Detect which cell encompasses the target text, then output its [X, Y] center coordinate. 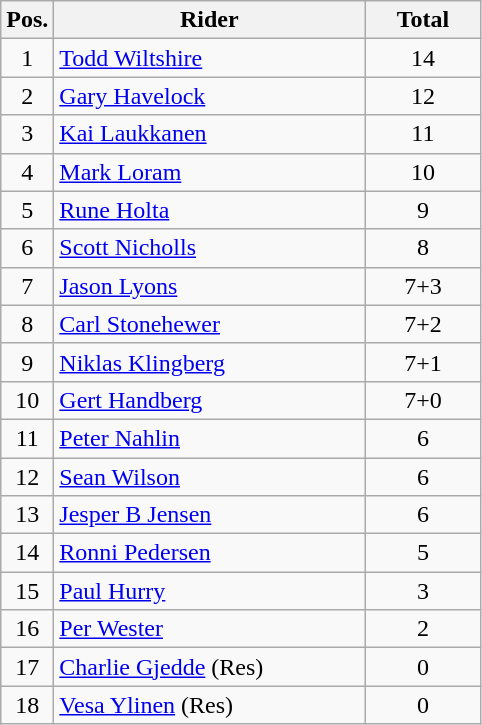
17 [28, 667]
Total [423, 20]
Per Wester [210, 629]
1 [28, 58]
Gary Havelock [210, 96]
15 [28, 591]
Vesa Ylinen (Res) [210, 705]
4 [28, 172]
Carl Stonehewer [210, 324]
Niklas Klingberg [210, 362]
13 [28, 515]
7 [28, 286]
7+1 [423, 362]
18 [28, 705]
Rune Holta [210, 210]
Ronni Pedersen [210, 553]
7+2 [423, 324]
Paul Hurry [210, 591]
Todd Wiltshire [210, 58]
Pos. [28, 20]
Rider [210, 20]
Sean Wilson [210, 477]
Jason Lyons [210, 286]
16 [28, 629]
Charlie Gjedde (Res) [210, 667]
Mark Loram [210, 172]
Gert Handberg [210, 400]
Kai Laukkanen [210, 134]
Jesper B Jensen [210, 515]
Peter Nahlin [210, 438]
7+3 [423, 286]
Scott Nicholls [210, 248]
7+0 [423, 400]
